From the cell containing the given text, extract its center point as [X, Y] coordinate. 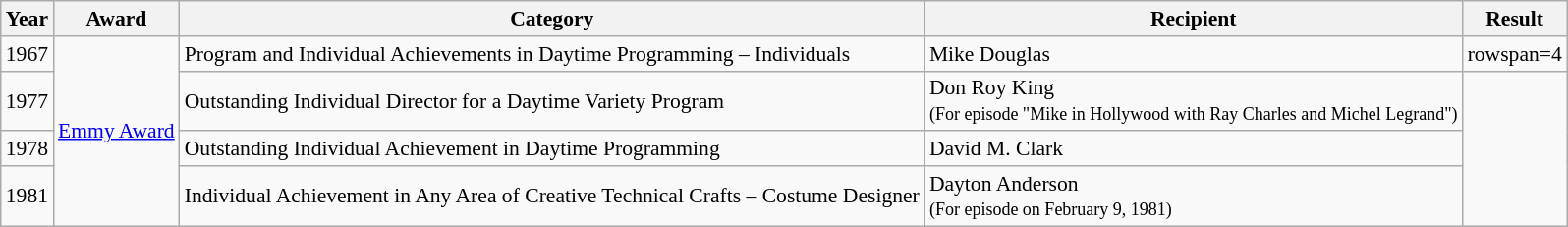
Mike Douglas [1194, 54]
Outstanding Individual Director for a Daytime Variety Program [552, 100]
Emmy Award [116, 132]
1978 [28, 149]
Award [116, 19]
David M. Clark [1194, 149]
Category [552, 19]
Don Roy King(For episode "Mike in Hollywood with Ray Charles and Michel Legrand") [1194, 100]
Year [28, 19]
1967 [28, 54]
1981 [28, 197]
Result [1515, 19]
Dayton Anderson(For episode on February 9, 1981) [1194, 197]
Recipient [1194, 19]
Outstanding Individual Achievement in Daytime Programming [552, 149]
rowspan=4 [1515, 54]
Individual Achievement in Any Area of Creative Technical Crafts – Costume Designer [552, 197]
1977 [28, 100]
Program and Individual Achievements in Daytime Programming – Individuals [552, 54]
